Determine the [X, Y] coordinate at the center of the cell enclosing the given text.  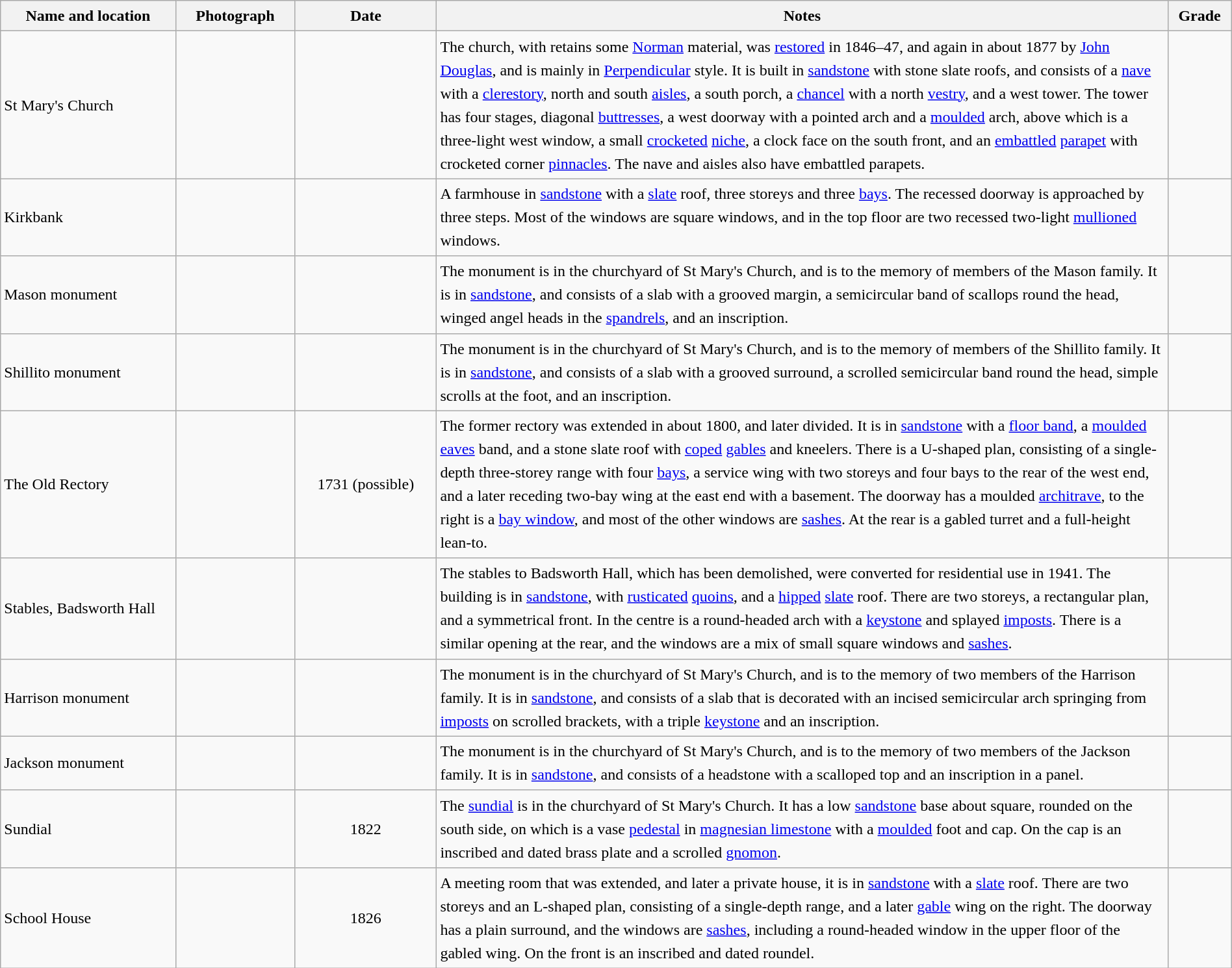
Grade [1200, 16]
Mason monument [88, 295]
Name and location [88, 16]
1731 (possible) [366, 485]
Photograph [235, 16]
Harrison monument [88, 698]
Stables, Badsworth Hall [88, 608]
Date [366, 16]
The Old Rectory [88, 485]
Kirkbank [88, 217]
1822 [366, 829]
Notes [802, 16]
School House [88, 917]
Sundial [88, 829]
St Mary's Church [88, 105]
Jackson monument [88, 763]
Shillito monument [88, 372]
1826 [366, 917]
